Output the [X, Y] coordinate of the center of the cell containing the given text.  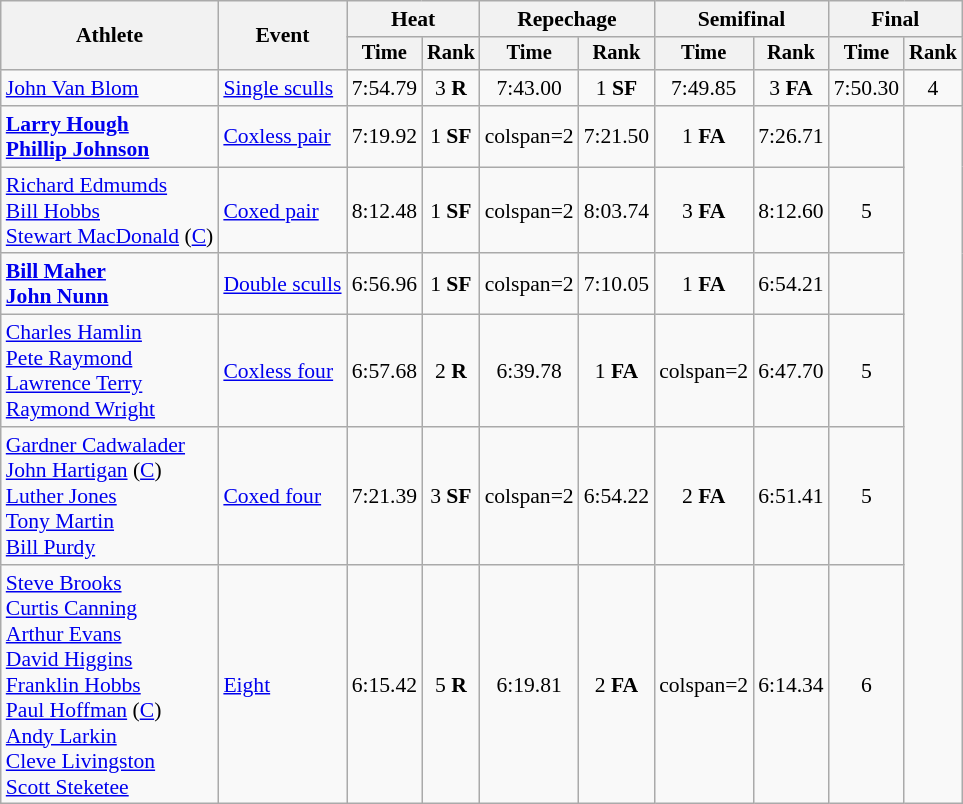
Double sculls [282, 284]
8:12.60 [790, 210]
7:49.85 [704, 88]
Athlete [110, 36]
Heat [414, 19]
7:19.92 [384, 136]
7:54.79 [384, 88]
Gardner CadwaladerJohn Hartigan (C)Luther JonesTony MartinBill Purdy [110, 496]
6:54.21 [790, 284]
7:21.50 [616, 136]
Richard EdmumdsBill HobbsStewart MacDonald (C) [110, 210]
Semifinal [742, 19]
Event [282, 36]
Repechage [568, 19]
Coxed pair [282, 210]
7:50.30 [866, 88]
John Van Blom [110, 88]
6:39.78 [530, 371]
8:03.74 [616, 210]
3 SF [451, 496]
2 R [451, 371]
7:21.39 [384, 496]
Final [896, 19]
Larry HoughPhillip Johnson [110, 136]
Bill MaherJohn Nunn [110, 284]
3 R [451, 88]
6:47.70 [790, 371]
2 FA [704, 496]
7:26.71 [790, 136]
6:51.41 [790, 496]
Charles HamlinPete RaymondLawrence TerryRaymond Wright [110, 371]
Coxed four [282, 496]
6:54.22 [616, 496]
Coxless four [282, 371]
Single sculls [282, 88]
8:12.48 [384, 210]
7:10.05 [616, 284]
4 [933, 88]
7:43.00 [530, 88]
6:56.96 [384, 284]
Coxless pair [282, 136]
6:57.68 [384, 371]
